Scan for the cell matching the given text and deliver its (X, Y) coordinate at center. 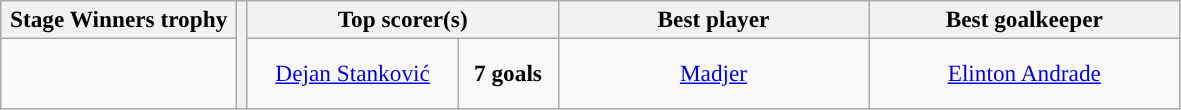
Top scorer(s) (402, 19)
Best goalkeeper (1024, 19)
Madjer (714, 74)
Stage Winners trophy (119, 19)
Best player (714, 19)
Dejan Stanković (352, 74)
Elinton Andrade (1024, 74)
7 goals (508, 74)
